For the text-containing cell, return its midpoint in (X, Y) coordinate format. 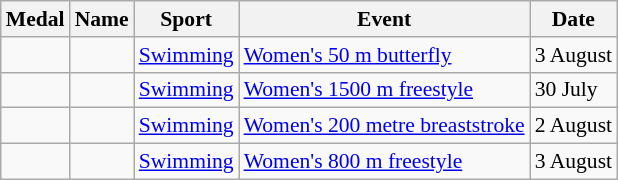
2 August (574, 126)
Sport (186, 19)
Event (384, 19)
Medal (36, 19)
Women's 800 m freestyle (384, 162)
Date (574, 19)
Women's 200 metre breaststroke (384, 126)
Women's 1500 m freestyle (384, 90)
Women's 50 m butterfly (384, 55)
30 July (574, 90)
Name (102, 19)
